Search for the cell housing the specified text and yield its [X, Y] center coordinate. 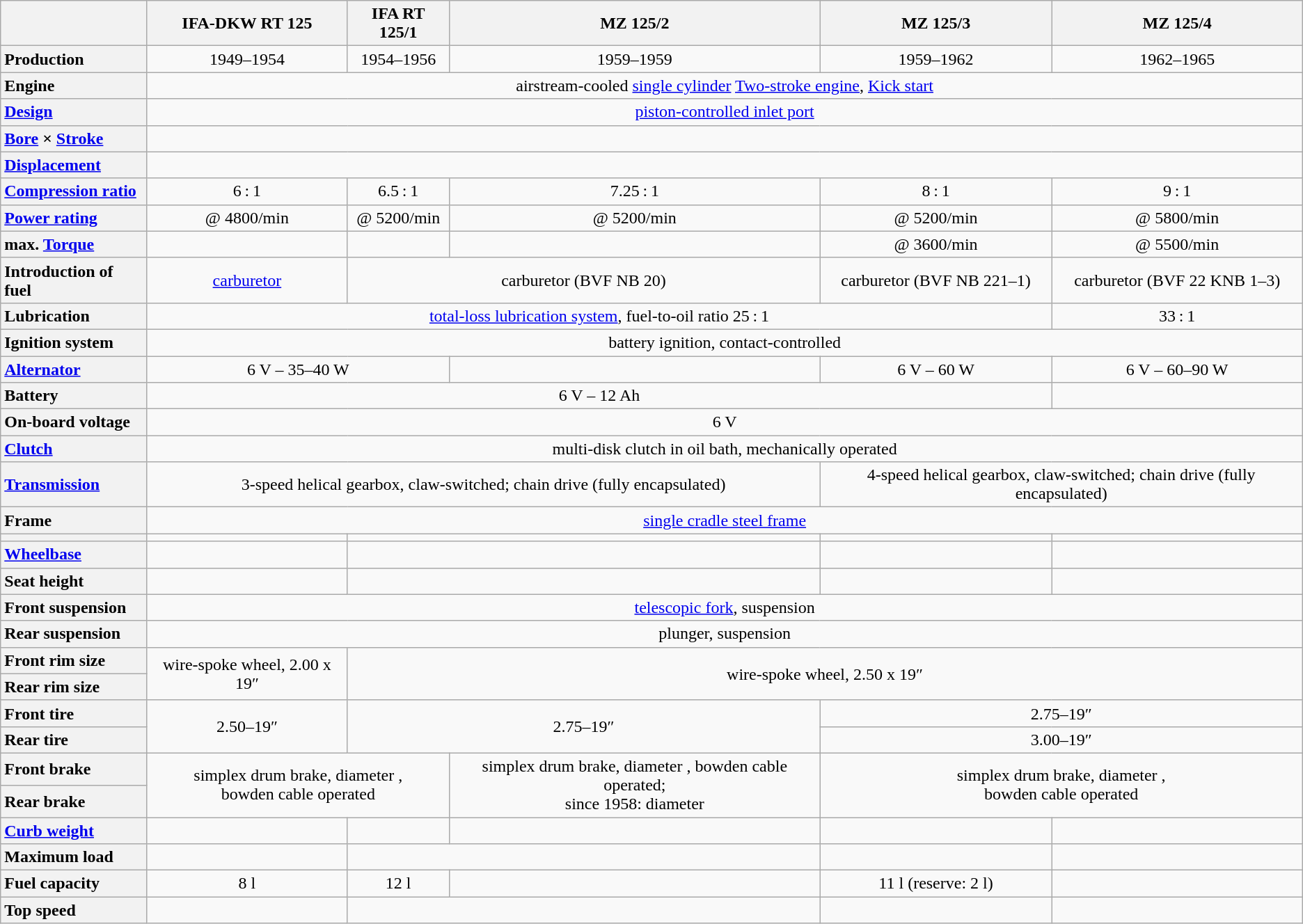
6 : 1 [247, 191]
wire-spoke wheel, 2.50 x 19″ [825, 674]
wire-spoke wheel, 2.00 x 19″ [247, 674]
1954–1956 [398, 59]
Lubrication [74, 316]
6 V – 60 W [935, 369]
carburetor [247, 280]
piston-controlled inlet port [725, 112]
33 : 1 [1177, 316]
Rear rim size [74, 687]
Displacement [74, 165]
Power rating [74, 218]
8 l [247, 884]
Front brake [74, 769]
6 V – 60–90 W [1177, 369]
3.00–19″ [1061, 740]
@ 4800/min [247, 218]
Introduction of fuel [74, 280]
Frame [74, 520]
MZ 125/2 [635, 24]
Front rim size [74, 660]
MZ 125/3 [935, 24]
max. Torque [74, 244]
carburetor (BVF NB 221–1) [935, 280]
Clutch [74, 449]
Maximum load [74, 857]
12 l [398, 884]
6.5 : 1 [398, 191]
carburetor (BVF 22 KNB 1–3) [1177, 280]
8 : 1 [935, 191]
6 V – 12 Ah [599, 396]
Design [74, 112]
Rear suspension [74, 634]
1962–1965 [1177, 59]
single cradle steel frame [725, 520]
Ignition system [74, 342]
Seat height [74, 581]
11 l (reserve: 2 l) [935, 884]
1959–1962 [935, 59]
Fuel capacity [74, 884]
Battery [74, 396]
Transmission [74, 484]
Production [74, 59]
Compression ratio [74, 191]
Bore × Stroke [74, 138]
On-board voltage [74, 422]
1959–1959 [635, 59]
Rear brake [74, 801]
carburetor (BVF NB 20) [583, 280]
battery ignition, contact-controlled [725, 342]
airstream-cooled single cylinder Two-stroke engine, Kick start [725, 86]
Rear tire [74, 740]
Top speed [74, 910]
3-speed helical gearbox, claw-switched; chain drive (fully encapsulated) [483, 484]
Wheelbase [74, 555]
7.25 : 1 [635, 191]
4-speed helical gearbox, claw-switched; chain drive (fully encapsulated) [1061, 484]
6 V [725, 422]
total-loss lubrication system, fuel-to-oil ratio 25 : 1 [599, 316]
@ 5800/min [1177, 218]
Alternator [74, 369]
1949–1954 [247, 59]
IFA-DKW RT 125 [247, 24]
multi-disk clutch in oil bath, mechanically operated [725, 449]
simplex drum brake, diameter , bowden cable operated;since 1958: diameter [635, 785]
Curb weight [74, 830]
2.50–19″ [247, 726]
@ 3600/min [935, 244]
Front tire [74, 713]
Front suspension [74, 607]
plunger, suspension [725, 634]
IFA RT 125/1 [398, 24]
6 V – 35–40 W [298, 369]
Engine [74, 86]
9 : 1 [1177, 191]
@ 5500/min [1177, 244]
MZ 125/4 [1177, 24]
telescopic fork, suspension [725, 607]
